Scan for the cell matching the given text and deliver its (x, y) coordinate at center. 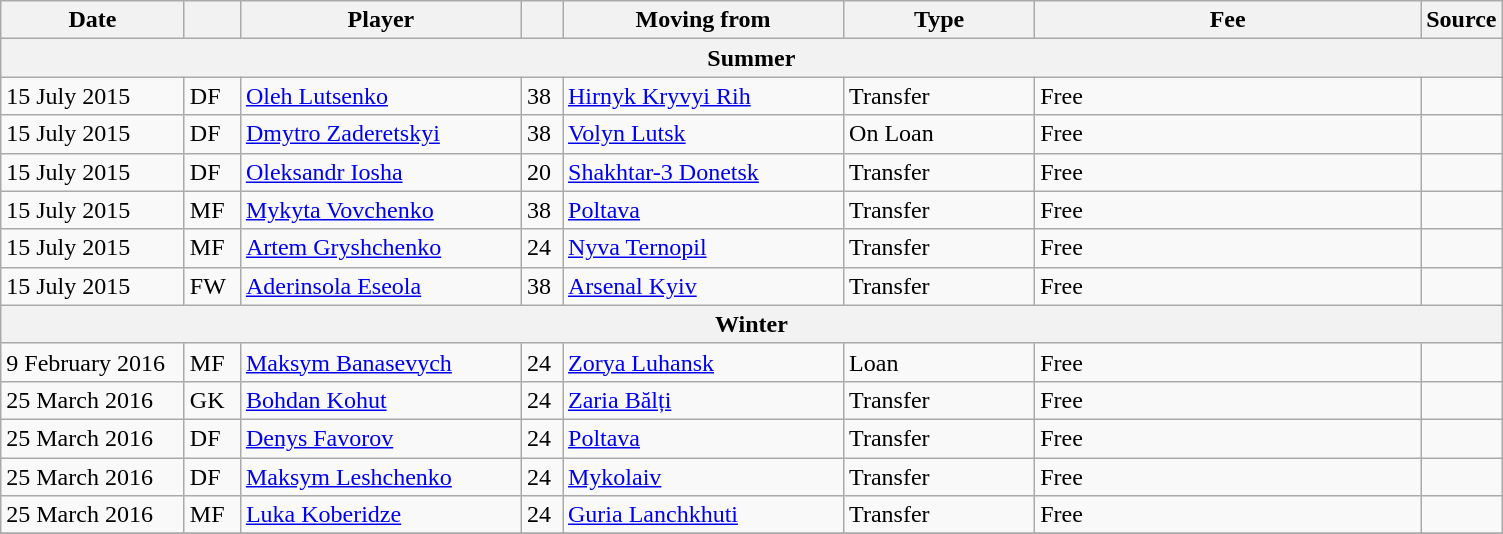
Winter (752, 324)
20 (542, 172)
Dmytro Zaderetskyi (380, 134)
Moving from (702, 20)
Oleh Lutsenko (380, 96)
Date (93, 20)
Aderinsola Eseola (380, 286)
Hirnyk Kryvyi Rih (702, 96)
Fee (1228, 20)
On Loan (940, 134)
Denys Favorov (380, 438)
Zaria Bălți (702, 400)
Shakhtar-3 Donetsk (702, 172)
FW (212, 286)
Arsenal Kyiv (702, 286)
Mykyta Vovchenko (380, 210)
Artem Gryshchenko (380, 248)
Loan (940, 362)
Summer (752, 58)
GK (212, 400)
Mykolaiv (702, 477)
Guria Lanchkhuti (702, 515)
Player (380, 20)
Luka Koberidze (380, 515)
9 February 2016 (93, 362)
Oleksandr Iosha (380, 172)
Maksym Banasevych (380, 362)
Zorya Luhansk (702, 362)
Bohdan Kohut (380, 400)
Nyva Ternopil (702, 248)
Source (1462, 20)
Volyn Lutsk (702, 134)
Maksym Leshchenko (380, 477)
Type (940, 20)
